Locate the cell with the specified text and output its (X, Y) center coordinate. 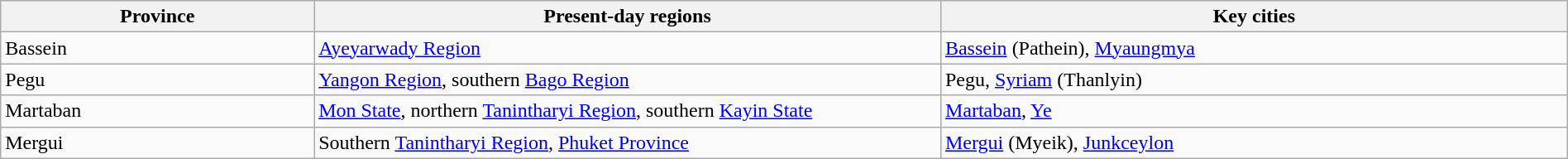
Bassein (157, 48)
Key cities (1254, 17)
Mon State, northern Tanintharyi Region, southern Kayin State (628, 111)
Southern Tanintharyi Region, Phuket Province (628, 142)
Pegu (157, 79)
Ayeyarwady Region (628, 48)
Yangon Region, southern Bago Region (628, 79)
Mergui (Myeik), Junkceylon (1254, 142)
Martaban (157, 111)
Mergui (157, 142)
Bassein (Pathein), Myaungmya (1254, 48)
Martaban, Ye (1254, 111)
Province (157, 17)
Present-day regions (628, 17)
Pegu, Syriam (Thanlyin) (1254, 79)
